Detect which cell encompasses the target text, then output its [X, Y] center coordinate. 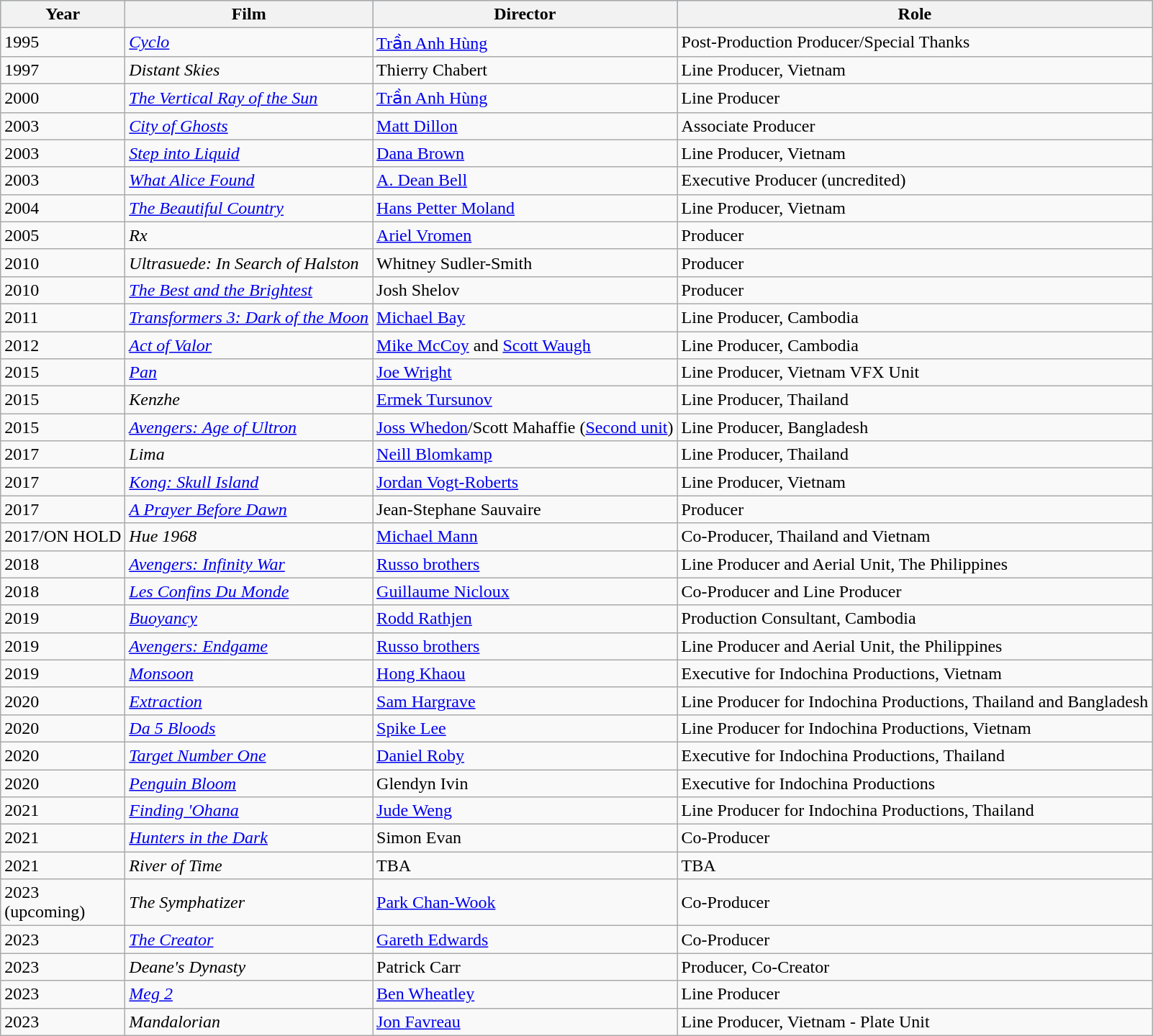
Executive Producer (uncredited) [915, 181]
Cyclo [249, 42]
River of Time [249, 865]
Finding 'Ohana [249, 811]
Kong: Skull Island [249, 482]
Hue 1968 [249, 537]
Line Producer and Aerial Unit, the Philippines [915, 646]
Da 5 Bloods [249, 728]
Target Number One [249, 755]
Year [63, 14]
Production Consultant, Cambodia [915, 619]
1995 [63, 42]
Rodd Rathjen [525, 619]
Daniel Roby [525, 755]
Ben Wheatley [525, 994]
1997 [63, 70]
2004 [63, 208]
Line Producer and Aerial Unit, The Philippines [915, 564]
Director [525, 14]
Jean-Stephane Sauvaire [525, 509]
Josh Shelov [525, 290]
Act of Valor [249, 345]
Film [249, 14]
2005 [63, 235]
Jon Favreau [525, 1022]
What Alice Found [249, 181]
The Beautiful Country [249, 208]
Matt Dillon [525, 126]
Transformers 3: Dark of the Moon [249, 317]
Line Producer for Indochina Productions, Thailand and Bangladesh [915, 701]
Ariel Vromen [525, 235]
Monsoon [249, 673]
Sam Hargrave [525, 701]
Line Producer for Indochina Productions, Vietnam [915, 728]
2000 [63, 98]
Line Producer for Indochina Productions, Thailand [915, 811]
Associate Producer [915, 126]
Producer, Co-Creator [915, 967]
The Symphatizer [249, 902]
Mandalorian [249, 1022]
Distant Skies [249, 70]
Simon Evan [525, 838]
Spike Lee [525, 728]
Avengers: Endgame [249, 646]
Jordan Vogt-Roberts [525, 482]
Avengers: Infinity War [249, 564]
Ultrasuede: In Search of Halston [249, 263]
Lima [249, 455]
Thierry Chabert [525, 70]
Patrick Carr [525, 967]
Joe Wright [525, 373]
Hans Petter Moland [525, 208]
Gareth Edwards [525, 940]
A. Dean Bell [525, 181]
Line Producer, Bangladesh [915, 427]
Les Confins Du Monde [249, 591]
Dana Brown [525, 153]
Post-Production Producer/Special Thanks [915, 42]
Glendyn Ivin [525, 783]
2023(upcoming) [63, 902]
The Best and the Brightest [249, 290]
2012 [63, 345]
Neill Blomkamp [525, 455]
Kenzhe [249, 400]
Pan [249, 373]
The Vertical Ray of the Sun [249, 98]
Co-Producer and Line Producer [915, 591]
Joss Whedon/Scott Mahaffie (Second unit) [525, 427]
Hong Khaou [525, 673]
Executive for Indochina Productions, Thailand [915, 755]
Line Producer, Vietnam - Plate Unit [915, 1022]
Ermek Tursunov [525, 400]
Whitney Sudler-Smith [525, 263]
2011 [63, 317]
Executive for Indochina Productions [915, 783]
The Creator [249, 940]
Step into Liquid [249, 153]
Meg 2 [249, 994]
Mike McCoy and Scott Waugh [525, 345]
Guillaume Nicloux [525, 591]
Line Producer, Vietnam VFX Unit [915, 373]
Deane's Dynasty [249, 967]
Avengers: Age of Ultron [249, 427]
Penguin Bloom [249, 783]
Michael Mann [525, 537]
Co-Producer, Thailand and Vietnam [915, 537]
Extraction [249, 701]
A Prayer Before Dawn [249, 509]
Michael Bay [525, 317]
Jude Weng [525, 811]
Park Chan-Wook [525, 902]
Buoyancy [249, 619]
City of Ghosts [249, 126]
2017/ON HOLD [63, 537]
Executive for Indochina Productions, Vietnam [915, 673]
Hunters in the Dark [249, 838]
Rx [249, 235]
Role [915, 14]
